For the text-containing cell, return its midpoint in (X, Y) coordinate format. 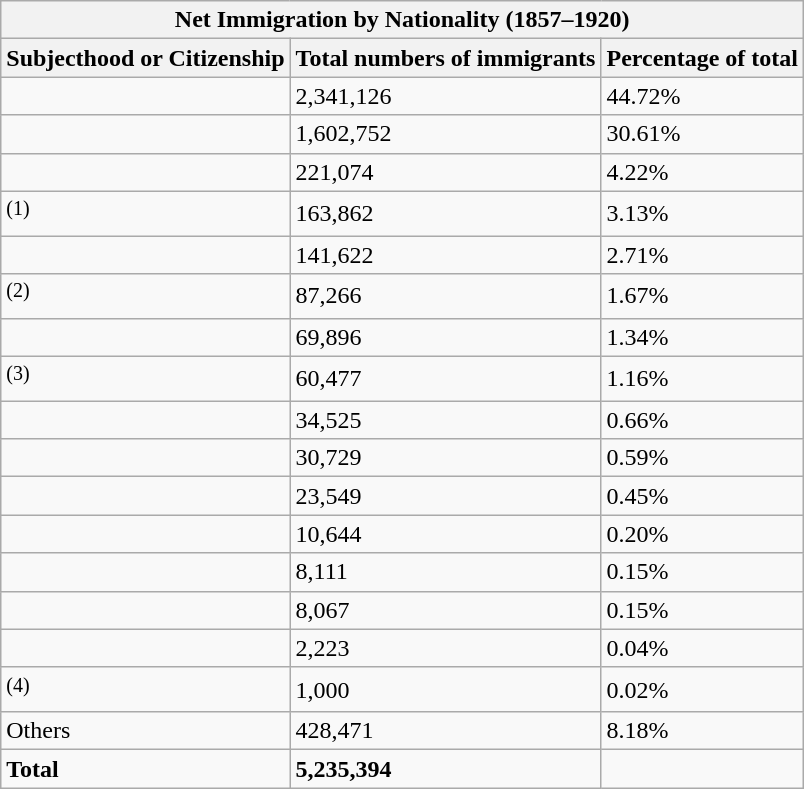
34,525 (446, 420)
Total numbers of immigrants (446, 58)
1,602,752 (446, 134)
0.04% (702, 648)
Net Immigration by Nationality (1857–1920) (402, 20)
69,896 (446, 337)
(1) (146, 214)
0.59% (702, 458)
30,729 (446, 458)
Others (146, 731)
44.72% (702, 96)
221,074 (446, 172)
8.18% (702, 731)
163,862 (446, 214)
0.02% (702, 690)
0.66% (702, 420)
5,235,394 (446, 769)
Percentage of total (702, 58)
141,622 (446, 255)
3.13% (702, 214)
23,549 (446, 496)
60,477 (446, 378)
87,266 (446, 296)
0.45% (702, 496)
8,067 (446, 610)
(2) (146, 296)
1.16% (702, 378)
(4) (146, 690)
2,341,126 (446, 96)
1.67% (702, 296)
428,471 (446, 731)
2.71% (702, 255)
1.34% (702, 337)
(3) (146, 378)
8,111 (446, 572)
Subjecthood or Citizenship (146, 58)
0.20% (702, 534)
4.22% (702, 172)
10,644 (446, 534)
1,000 (446, 690)
Total (146, 769)
2,223 (446, 648)
30.61% (702, 134)
